Detect which cell encompasses the target text, then output its [X, Y] center coordinate. 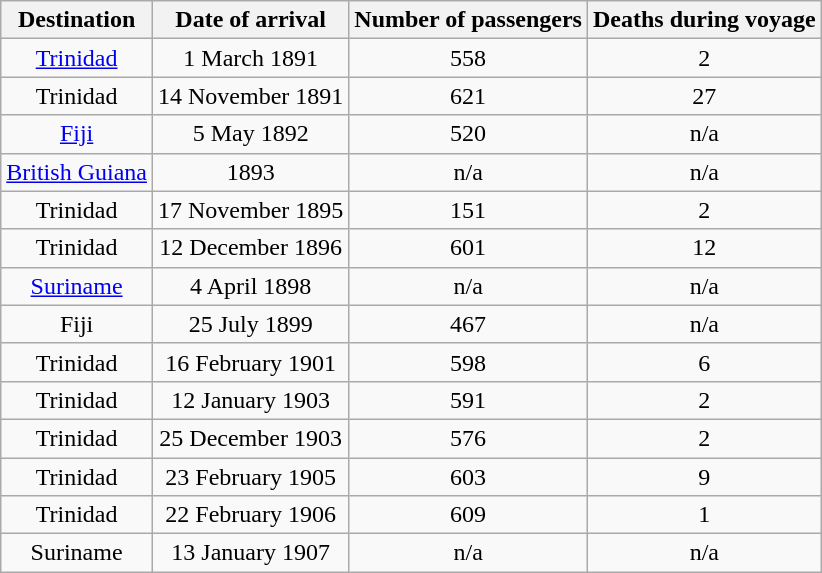
9 [704, 477]
25 December 1903 [250, 438]
621 [468, 96]
5 May 1892 [250, 134]
4 April 1898 [250, 286]
Deaths during voyage [704, 20]
12 January 1903 [250, 400]
17 November 1895 [250, 210]
Number of passengers [468, 20]
601 [468, 248]
609 [468, 515]
Destination [77, 20]
603 [468, 477]
576 [468, 438]
151 [468, 210]
1 March 1891 [250, 58]
27 [704, 96]
1 [704, 515]
1893 [250, 172]
16 February 1901 [250, 362]
22 February 1906 [250, 515]
Date of arrival [250, 20]
520 [468, 134]
12 December 1896 [250, 248]
25 July 1899 [250, 324]
14 November 1891 [250, 96]
598 [468, 362]
558 [468, 58]
23 February 1905 [250, 477]
591 [468, 400]
13 January 1907 [250, 553]
6 [704, 362]
12 [704, 248]
British Guiana [77, 172]
467 [468, 324]
